Output the [x, y] coordinate of the center of the cell containing the given text.  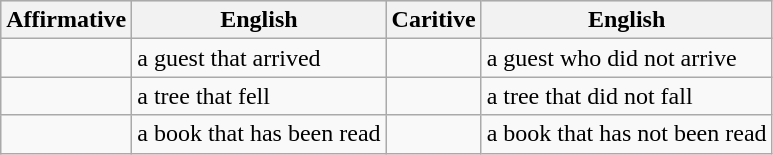
Caritive [434, 20]
a guest that arrived [259, 58]
a tree that fell [259, 96]
a guest who did not arrive [626, 58]
a book that has been read [259, 134]
Affirmative [66, 20]
a tree that did not fall [626, 96]
a book that has not been read [626, 134]
